Pinpoint the cell where the given text exists, returning its (X, Y) midpoint coordinate. 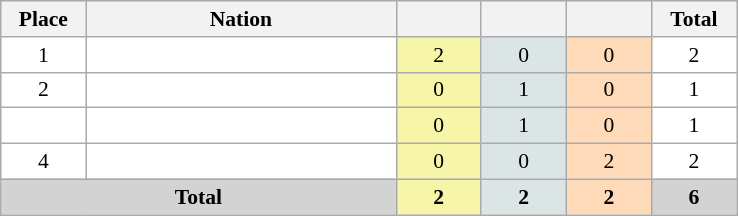
Place (44, 19)
6 (694, 197)
4 (44, 162)
Nation (241, 19)
